Detect which cell encompasses the target text, then output its [x, y] center coordinate. 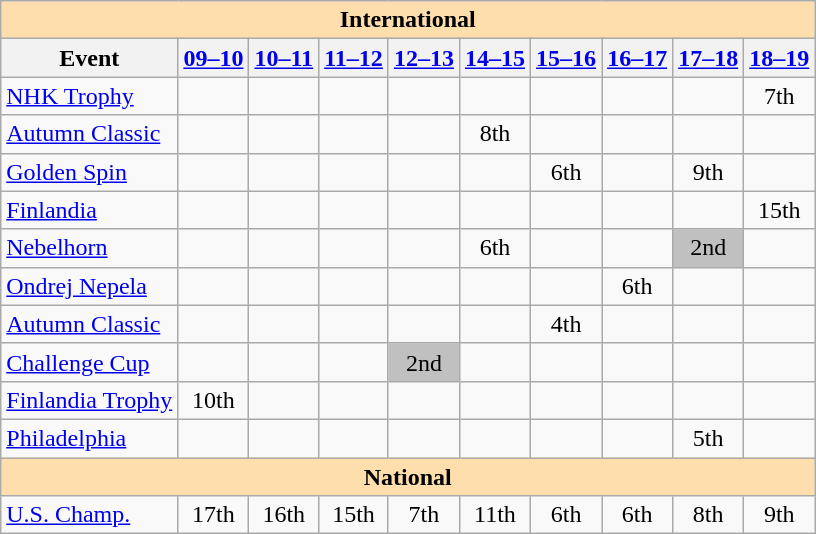
4th [566, 324]
National [408, 477]
Event [90, 58]
12–13 [424, 58]
10–11 [284, 58]
Golden Spin [90, 172]
15–16 [566, 58]
Ondrej Nepela [90, 286]
09–10 [214, 58]
11–12 [354, 58]
Finlandia Trophy [90, 400]
10th [214, 400]
11th [494, 515]
16th [284, 515]
14–15 [494, 58]
17th [214, 515]
18–19 [780, 58]
U.S. Champ. [90, 515]
International [408, 20]
16–17 [638, 58]
Finlandia [90, 210]
NHK Trophy [90, 96]
Philadelphia [90, 438]
17–18 [708, 58]
Nebelhorn [90, 248]
5th [708, 438]
Challenge Cup [90, 362]
